Locate the cell with the specified text and output its (X, Y) center coordinate. 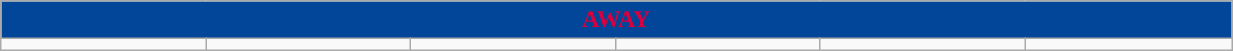
AWAY (616, 20)
